Scan for the cell matching the given text and deliver its [X, Y] coordinate at center. 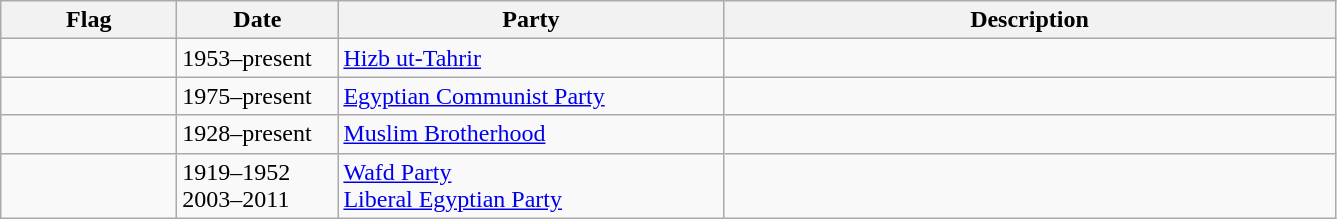
1919–19522003–2011 [258, 186]
1928–present [258, 134]
1975–present [258, 96]
Flag [89, 20]
Party [531, 20]
1953–present [258, 58]
Hizb ut-Tahrir [531, 58]
Wafd PartyLiberal Egyptian Party [531, 186]
Egyptian Communist Party [531, 96]
Description [1030, 20]
Date [258, 20]
Muslim Brotherhood [531, 134]
